Extract the (X, Y) coordinate from the center of the cell holding the provided text.  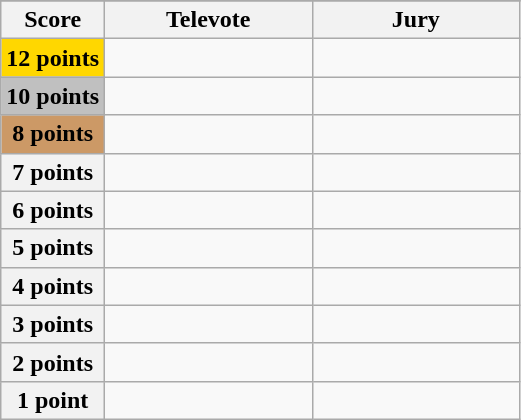
Televote (209, 20)
6 points (53, 210)
4 points (53, 286)
12 points (53, 58)
2 points (53, 362)
3 points (53, 324)
5 points (53, 248)
Score (53, 20)
1 point (53, 400)
7 points (53, 172)
8 points (53, 134)
10 points (53, 96)
Jury (416, 20)
